Output the (X, Y) coordinate of the center of the cell containing the given text.  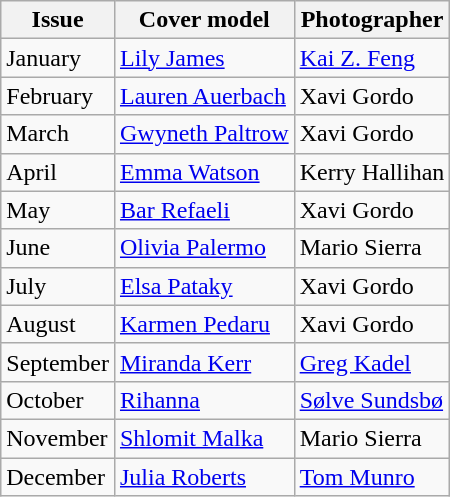
Elsa Pataky (204, 286)
Issue (58, 20)
March (58, 134)
February (58, 96)
October (58, 400)
Greg Kadel (372, 362)
Miranda Kerr (204, 362)
Sølve Sundsbø (372, 400)
Kerry Hallihan (372, 172)
November (58, 438)
December (58, 477)
Lily James (204, 58)
Cover model (204, 20)
Kai Z. Feng (372, 58)
September (58, 362)
Bar Refaeli (204, 210)
Julia Roberts (204, 477)
Olivia Palermo (204, 248)
July (58, 286)
Tom Munro (372, 477)
Karmen Pedaru (204, 324)
Lauren Auerbach (204, 96)
June (58, 248)
Shlomit Malka (204, 438)
Emma Watson (204, 172)
Photographer (372, 20)
Gwyneth Paltrow (204, 134)
Rihanna (204, 400)
April (58, 172)
January (58, 58)
August (58, 324)
May (58, 210)
